For the text-containing cell, return its midpoint in [x, y] coordinate format. 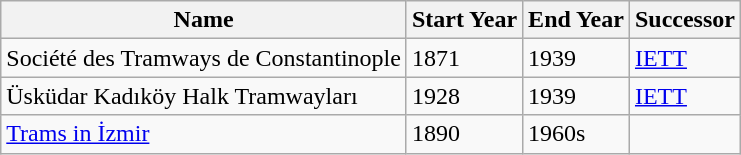
Successor [684, 20]
1928 [464, 96]
Üsküdar Kadıköy Halk Tramwayları [204, 96]
Trams in İzmir [204, 134]
End Year [576, 20]
1890 [464, 134]
Start Year [464, 20]
Société des Tramways de Constantinople [204, 58]
Name [204, 20]
1871 [464, 58]
1960s [576, 134]
